Return the (X, Y) coordinate for the center point of the cell that contains the specified text.  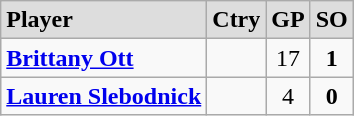
Brittany Ott (104, 58)
SO (332, 20)
GP (288, 20)
Player (104, 20)
Lauren Slebodnick (104, 96)
1 (332, 58)
Ctry (236, 20)
17 (288, 58)
4 (288, 96)
0 (332, 96)
